Return [X, Y] of the center of cell containing provided text 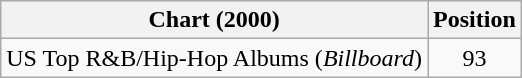
US Top R&B/Hip-Hop Albums (Billboard) [214, 58]
Chart (2000) [214, 20]
Position [475, 20]
93 [475, 58]
